Output the [X, Y] coordinate of the center of the cell containing the given text.  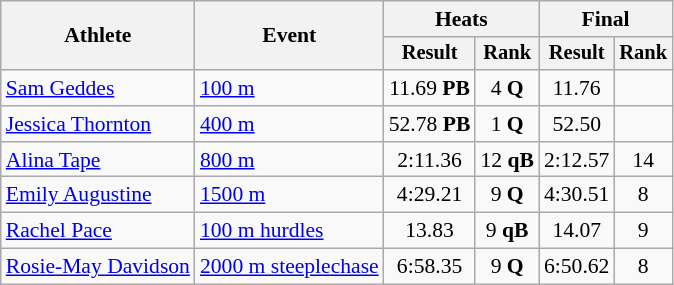
Alina Tape [98, 160]
11.69 PB [430, 88]
2:11.36 [430, 160]
Emily Augustine [98, 195]
Rosie-May Davidson [98, 267]
1 Q [507, 124]
Sam Geddes [98, 88]
52.50 [576, 124]
11.76 [576, 88]
12 qB [507, 160]
4:29.21 [430, 195]
9 qB [507, 231]
13.83 [430, 231]
14.07 [576, 231]
100 m hurdles [290, 231]
1500 m [290, 195]
Final [606, 19]
400 m [290, 124]
14 [643, 160]
9 [643, 231]
2000 m steeplechase [290, 267]
6:58.35 [430, 267]
Event [290, 36]
4 Q [507, 88]
Jessica Thornton [98, 124]
52.78 PB [430, 124]
6:50.62 [576, 267]
Athlete [98, 36]
Heats [462, 19]
2:12.57 [576, 160]
Rachel Pace [98, 231]
100 m [290, 88]
4:30.51 [576, 195]
800 m [290, 160]
